Identify which cell holds the provided text, then report its [X, Y] central coordinate. 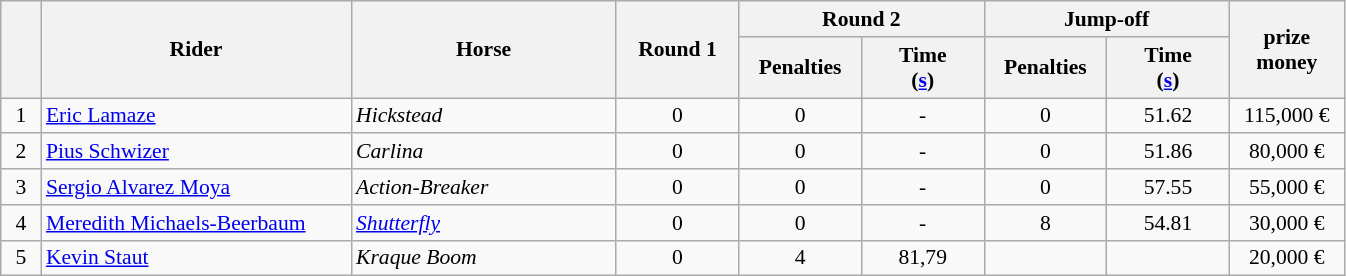
Jump-off [1106, 19]
Meredith Michaels-Beerbaum [196, 223]
Sergio Alvarez Moya [196, 187]
3 [21, 187]
Pius Schwizer [196, 152]
80,000 € [1286, 152]
Horse [484, 50]
Shutterfly [484, 223]
57.55 [1168, 187]
Carlina [484, 152]
Action-Breaker [484, 187]
prizemoney [1286, 50]
51.86 [1168, 152]
Round 2 [862, 19]
1 [21, 116]
54.81 [1168, 223]
Eric Lamaze [196, 116]
Hickstead [484, 116]
30,000 € [1286, 223]
Kraque Boom [484, 258]
Round 1 [678, 50]
81,79 [922, 258]
115,000 € [1286, 116]
55,000 € [1286, 187]
Rider [196, 50]
51.62 [1168, 116]
2 [21, 152]
20,000 € [1286, 258]
Kevin Staut [196, 258]
8 [1046, 223]
5 [21, 258]
